For the text-containing cell, return its midpoint in (X, Y) coordinate format. 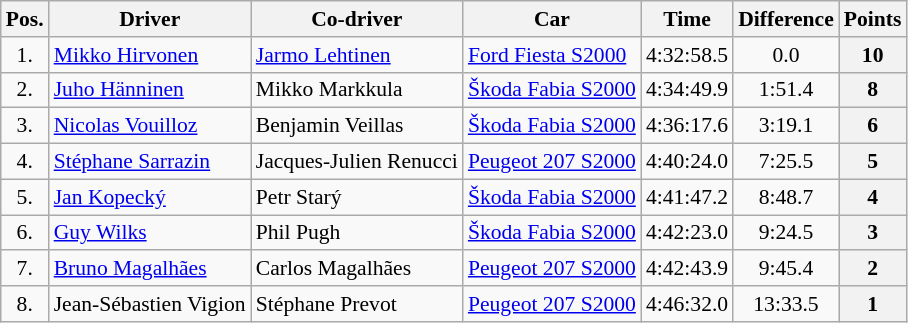
2. (25, 90)
7:25.5 (786, 162)
4:42:23.0 (687, 233)
1. (25, 55)
Bruno Magalhães (150, 269)
5 (873, 162)
Stéphane Prevot (357, 304)
2 (873, 269)
9:45.4 (786, 269)
6 (873, 126)
1 (873, 304)
Petr Starý (357, 197)
4:40:24.0 (687, 162)
Jean-Sébastien Vigion (150, 304)
9:24.5 (786, 233)
4:41:47.2 (687, 197)
Time (687, 19)
7. (25, 269)
Stéphane Sarrazin (150, 162)
Carlos Magalhães (357, 269)
Driver (150, 19)
4:46:32.0 (687, 304)
3 (873, 233)
13:33.5 (786, 304)
4 (873, 197)
Pos. (25, 19)
Benjamin Veillas (357, 126)
Mikko Markkula (357, 90)
5. (25, 197)
4:36:17.6 (687, 126)
4:42:43.9 (687, 269)
3:19.1 (786, 126)
10 (873, 55)
Jan Kopecký (150, 197)
Phil Pugh (357, 233)
Nicolas Vouilloz (150, 126)
1:51.4 (786, 90)
Mikko Hirvonen (150, 55)
Jarmo Lehtinen (357, 55)
6. (25, 233)
8. (25, 304)
8:48.7 (786, 197)
4. (25, 162)
Jacques-Julien Renucci (357, 162)
8 (873, 90)
4:32:58.5 (687, 55)
Points (873, 19)
0.0 (786, 55)
Guy Wilks (150, 233)
4:34:49.9 (687, 90)
3. (25, 126)
Difference (786, 19)
Ford Fiesta S2000 (552, 55)
Co-driver (357, 19)
Juho Hänninen (150, 90)
Car (552, 19)
